Return (x, y) of the center of cell containing provided text 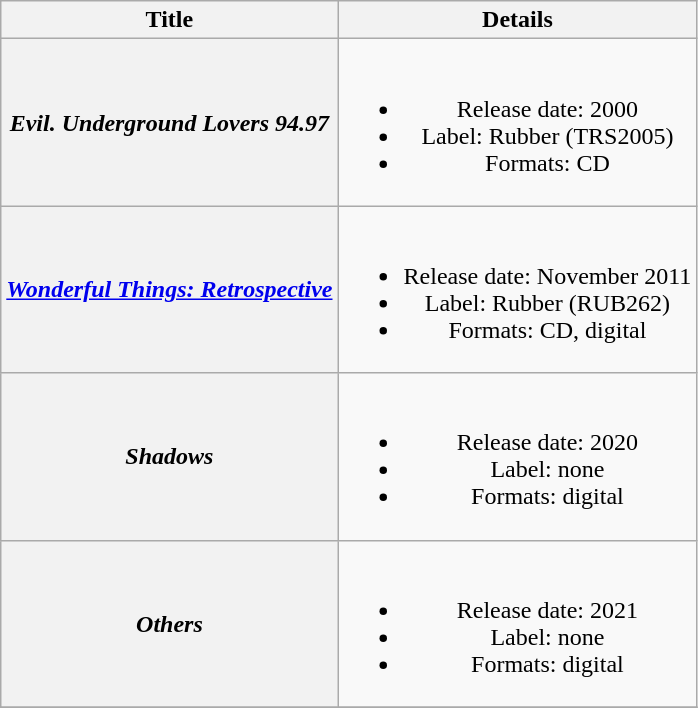
Shadows (170, 456)
Release date: 2021Label: noneFormats: digital (518, 624)
Evil. Underground Lovers 94.97 (170, 122)
Release date: November 2011Label: Rubber (RUB262)Formats: CD, digital (518, 290)
Wonderful Things: Retrospective (170, 290)
Details (518, 20)
Title (170, 20)
Others (170, 624)
Release date: 2000Label: Rubber (TRS2005)Formats: CD (518, 122)
Release date: 2020Label: noneFormats: digital (518, 456)
